Output the (X, Y) coordinate of the center of the cell containing the given text.  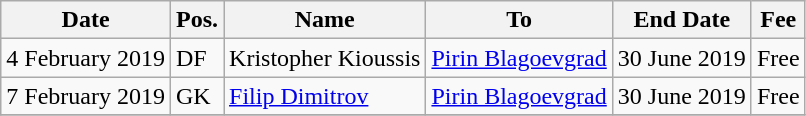
Pos. (196, 20)
Filip Dimitrov (325, 96)
End Date (682, 20)
DF (196, 58)
4 February 2019 (86, 58)
To (519, 20)
Date (86, 20)
GK (196, 96)
Name (325, 20)
Kristopher Kioussis (325, 58)
Fee (778, 20)
7 February 2019 (86, 96)
